Find where the given text appears and provide that cell's center as [X, Y] coordinate. 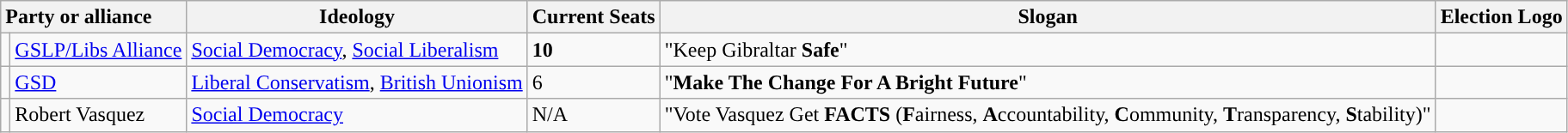
Social Democracy, Social Liberalism [357, 50]
"Keep Gibraltar Safe" [1048, 50]
Ideology [357, 17]
GSLP/Libs Alliance [98, 50]
N/A [593, 115]
Social Democracy [357, 115]
10 [593, 50]
"Vote Vasquez Get FACTS (Fairness, Accountability, Community, Transparency, Stability)" [1048, 115]
Slogan [1048, 17]
"Make The Change For A Bright Future" [1048, 82]
6 [593, 82]
Liberal Conservatism, British Unionism [357, 82]
Current Seats [593, 17]
Party or alliance [94, 17]
Robert Vasquez [98, 115]
GSD [98, 82]
Election Logo [1502, 17]
